Scan for the cell matching the given text and deliver its [X, Y] coordinate at center. 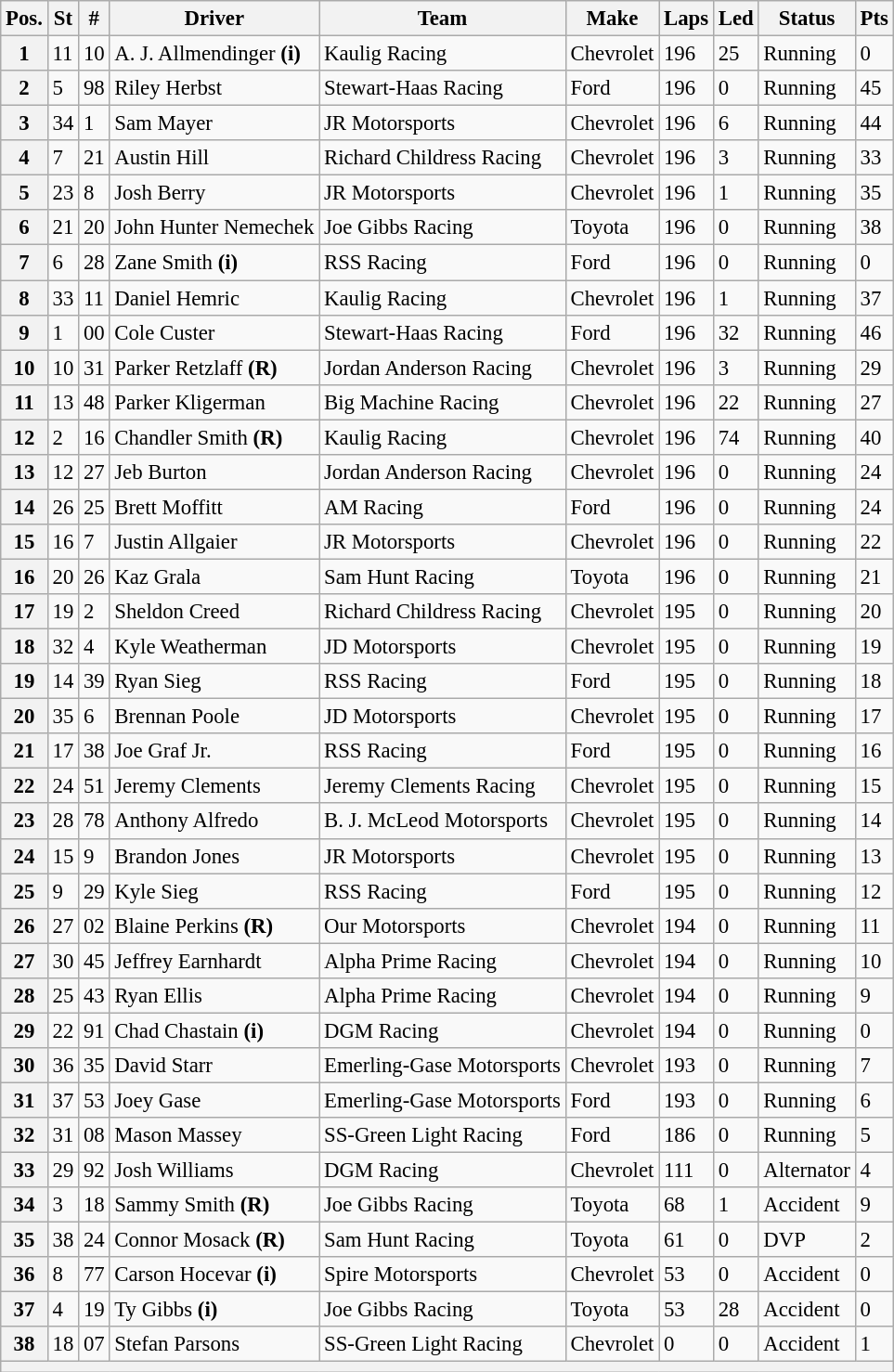
AM Racing [443, 507]
44 [875, 123]
Chandler Smith (R) [214, 437]
Cole Custer [214, 332]
Ty Gibbs (i) [214, 1310]
Anthony Alfredo [214, 822]
Kyle Sieg [214, 891]
98 [95, 88]
Jeremy Clements Racing [443, 786]
Make [612, 19]
186 [687, 1135]
Brandon Jones [214, 856]
Our Motorsports [443, 925]
David Starr [214, 1066]
Joey Gase [214, 1100]
John Hunter Nemechek [214, 227]
68 [687, 1205]
Sam Mayer [214, 123]
Pts [875, 19]
Ryan Ellis [214, 996]
Riley Herbst [214, 88]
92 [95, 1171]
Driver [214, 19]
Kaz Grala [214, 576]
48 [95, 402]
74 [735, 437]
Sheldon Creed [214, 612]
40 [875, 437]
Josh Williams [214, 1171]
Mason Massey [214, 1135]
Blaine Perkins (R) [214, 925]
00 [95, 332]
02 [95, 925]
77 [95, 1275]
Connor Mosack (R) [214, 1240]
91 [95, 1030]
Jeb Burton [214, 472]
51 [95, 786]
Spire Motorsports [443, 1275]
Laps [687, 19]
08 [95, 1135]
Brett Moffitt [214, 507]
46 [875, 332]
Jeffrey Earnhardt [214, 961]
Pos. [24, 19]
Status [807, 19]
Zane Smith (i) [214, 263]
Austin Hill [214, 158]
St [63, 19]
DVP [807, 1240]
Parker Kligerman [214, 402]
Carson Hocevar (i) [214, 1275]
Jeremy Clements [214, 786]
61 [687, 1240]
Big Machine Racing [443, 402]
Led [735, 19]
Sammy Smith (R) [214, 1205]
Parker Retzlaff (R) [214, 368]
39 [95, 681]
Ryan Sieg [214, 681]
111 [687, 1171]
78 [95, 822]
# [95, 19]
A. J. Allmendinger (i) [214, 54]
Daniel Hemric [214, 298]
Chad Chastain (i) [214, 1030]
Brennan Poole [214, 717]
Joe Graf Jr. [214, 751]
Josh Berry [214, 193]
43 [95, 996]
Kyle Weatherman [214, 647]
Justin Allgaier [214, 542]
Stefan Parsons [214, 1345]
07 [95, 1345]
Team [443, 19]
B. J. McLeod Motorsports [443, 822]
Alternator [807, 1171]
